Capture the cell that displays the provided text and extract its (x, y) central coordinate. 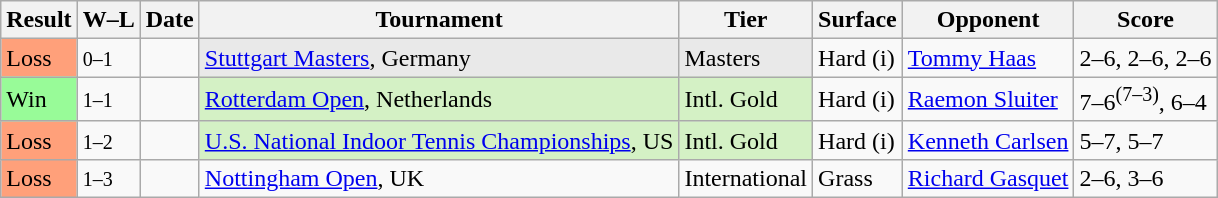
Rotterdam Open, Netherlands (439, 100)
0–1 (108, 58)
Nottingham Open, UK (439, 178)
Richard Gasquet (988, 178)
Kenneth Carlsen (988, 140)
Surface (858, 20)
1–2 (108, 140)
1–1 (108, 100)
5–7, 5–7 (1146, 140)
2–6, 2–6, 2–6 (1146, 58)
Grass (858, 178)
W–L (108, 20)
Score (1146, 20)
Win (39, 100)
Result (39, 20)
Opponent (988, 20)
7–6(7–3), 6–4 (1146, 100)
Raemon Sluiter (988, 100)
Tournament (439, 20)
1–3 (108, 178)
Date (170, 20)
Stuttgart Masters, Germany (439, 58)
Masters (746, 58)
Tier (746, 20)
U.S. National Indoor Tennis Championships, US (439, 140)
2–6, 3–6 (1146, 178)
Tommy Haas (988, 58)
International (746, 178)
